Return the [x, y] coordinate for the center point of the cell that contains the specified text.  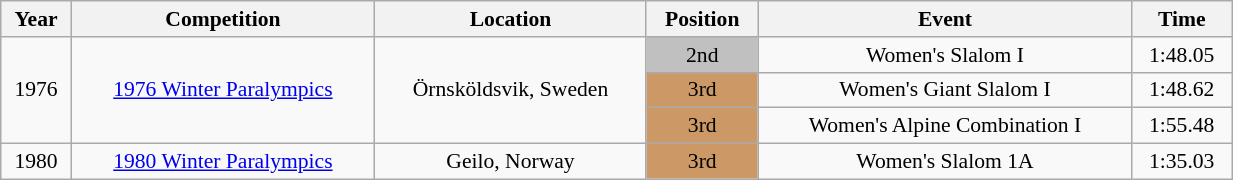
Year [36, 19]
Women's Slalom I [945, 55]
1:48.62 [1182, 90]
Time [1182, 19]
Women's Alpine Combination I [945, 126]
1980 Winter Paralympics [222, 162]
2nd [702, 55]
1:35.03 [1182, 162]
Geilo, Norway [511, 162]
1976 Winter Paralympics [222, 90]
Event [945, 19]
Position [702, 19]
Women's Giant Slalom I [945, 90]
Örnsköldsvik, Sweden [511, 90]
1976 [36, 90]
1:55.48 [1182, 126]
Location [511, 19]
1980 [36, 162]
1:48.05 [1182, 55]
Competition [222, 19]
Women's Slalom 1A [945, 162]
